Search for the cell housing the specified text and yield its [x, y] center coordinate. 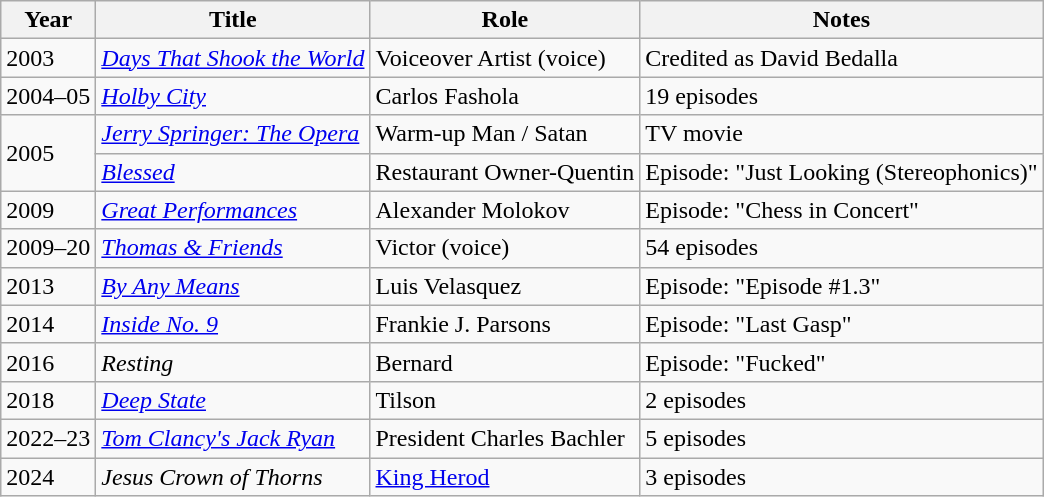
Title [233, 20]
Role [505, 20]
3 episodes [842, 477]
Alexander Molokov [505, 210]
Frankie J. Parsons [505, 324]
Episode: "Episode #1.3" [842, 286]
King Herod [505, 477]
Inside No. 9 [233, 324]
2014 [48, 324]
President Charles Bachler [505, 438]
19 episodes [842, 96]
Episode: "Chess in Concert" [842, 210]
Bernard [505, 362]
Episode: "Last Gasp" [842, 324]
Great Performances [233, 210]
2003 [48, 58]
2013 [48, 286]
Deep State [233, 400]
2009–20 [48, 248]
2022–23 [48, 438]
Restaurant Owner-Quentin [505, 172]
2004–05 [48, 96]
Carlos Fashola [505, 96]
Tilson [505, 400]
Year [48, 20]
Days That Shook the World [233, 58]
54 episodes [842, 248]
2024 [48, 477]
Resting [233, 362]
Episode: "Just Looking (Stereophonics)" [842, 172]
2005 [48, 153]
Thomas & Friends [233, 248]
Blessed [233, 172]
Victor (voice) [505, 248]
TV movie [842, 134]
Holby City [233, 96]
5 episodes [842, 438]
2016 [48, 362]
Jerry Springer: The Opera [233, 134]
Notes [842, 20]
Voiceover Artist (voice) [505, 58]
2018 [48, 400]
Jesus Crown of Thorns [233, 477]
By Any Means [233, 286]
Tom Clancy's Jack Ryan [233, 438]
Episode: "Fucked" [842, 362]
Warm-up Man / Satan [505, 134]
Credited as David Bedalla [842, 58]
2009 [48, 210]
2 episodes [842, 400]
Luis Velasquez [505, 286]
